Return the (x, y) coordinate for the center point of the cell that contains the specified text.  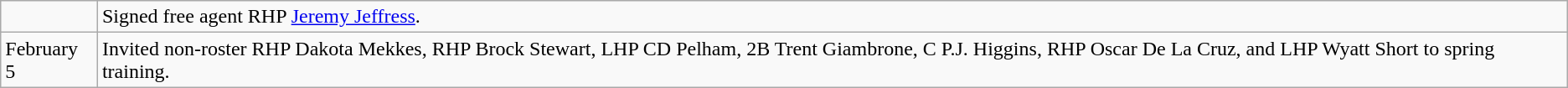
February 5 (49, 60)
Signed free agent RHP Jeremy Jeffress. (833, 17)
